Find where the given text appears and provide that cell's center as (X, Y) coordinate. 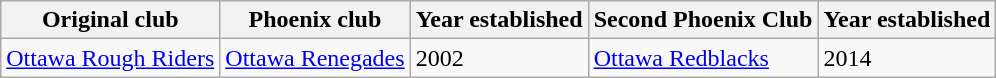
2002 (499, 58)
Ottawa Renegades (315, 58)
Original club (110, 20)
Second Phoenix Club (703, 20)
2014 (907, 58)
Phoenix club (315, 20)
Ottawa Redblacks (703, 58)
Ottawa Rough Riders (110, 58)
